Locate the cell with the specified text and output its (x, y) center coordinate. 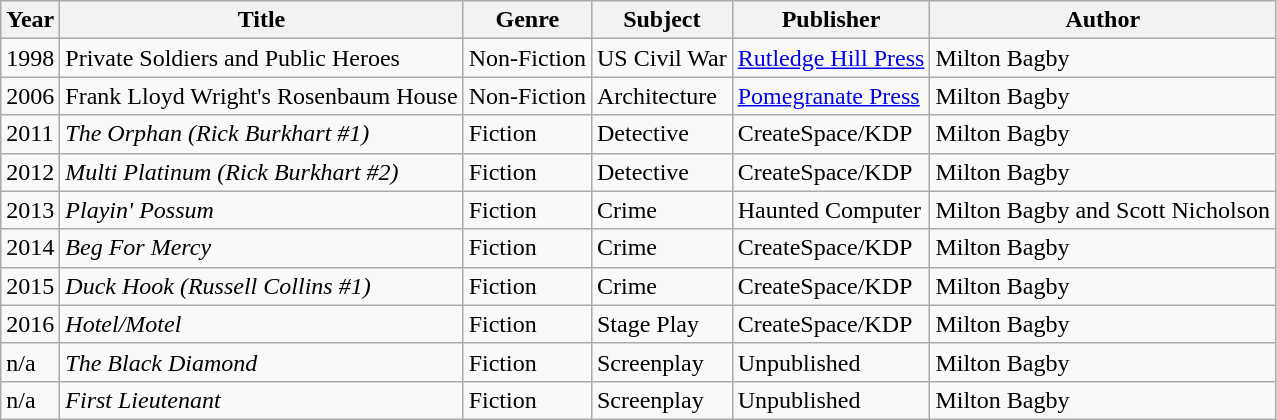
2014 (30, 248)
Beg For Mercy (262, 248)
Hotel/Motel (262, 324)
Publisher (831, 20)
Title (262, 20)
First Lieutenant (262, 400)
Duck Hook (Russell Collins #1) (262, 286)
Architecture (662, 96)
Genre (527, 20)
Haunted Computer (831, 210)
2016 (30, 324)
Rutledge Hill Press (831, 58)
Author (1103, 20)
2006 (30, 96)
Pomegranate Press (831, 96)
Year (30, 20)
Private Soldiers and Public Heroes (262, 58)
Frank Lloyd Wright's Rosenbaum House (262, 96)
2011 (30, 134)
2013 (30, 210)
2015 (30, 286)
2012 (30, 172)
Stage Play (662, 324)
Multi Platinum (Rick Burkhart #2) (262, 172)
The Orphan (Rick Burkhart #1) (262, 134)
US Civil War (662, 58)
Subject (662, 20)
Playin' Possum (262, 210)
Milton Bagby and Scott Nicholson (1103, 210)
1998 (30, 58)
The Black Diamond (262, 362)
